Return (x, y) of the center of cell containing provided text 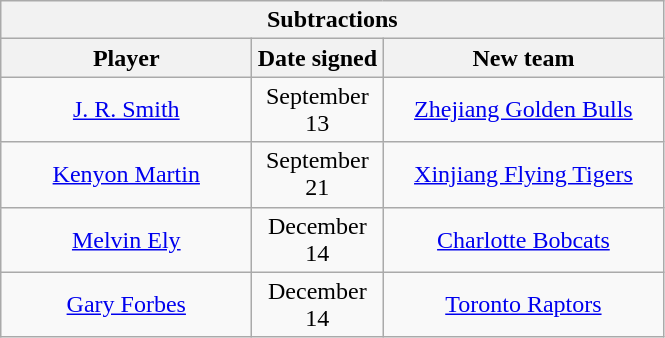
New team (524, 58)
Gary Forbes (126, 304)
Charlotte Bobcats (524, 240)
Kenyon Martin (126, 174)
Zhejiang Golden Bulls (524, 110)
Date signed (318, 58)
September 13 (318, 110)
Subtractions (332, 20)
J. R. Smith (126, 110)
Melvin Ely (126, 240)
Toronto Raptors (524, 304)
Player (126, 58)
September 21 (318, 174)
Xinjiang Flying Tigers (524, 174)
